For the text-containing cell, return its midpoint in [X, Y] coordinate format. 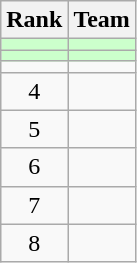
Team [102, 20]
6 [34, 167]
4 [34, 91]
Rank [34, 20]
8 [34, 243]
7 [34, 205]
5 [34, 129]
